Return [x, y] of the center of cell containing provided text 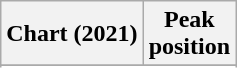
Peakposition [189, 34]
Chart (2021) [72, 34]
